From the cell containing the given text, extract its center point as [x, y] coordinate. 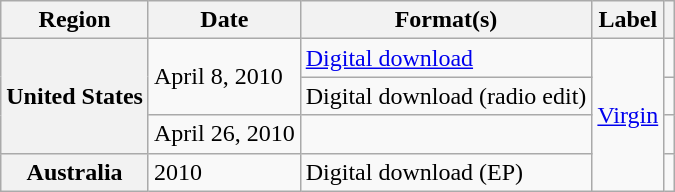
Region [75, 20]
Australia [75, 172]
Digital download (radio edit) [446, 96]
Label [628, 20]
Digital download [446, 58]
Date [224, 20]
April 8, 2010 [224, 77]
April 26, 2010 [224, 134]
Format(s) [446, 20]
Digital download (EP) [446, 172]
Virgin [628, 115]
United States [75, 96]
2010 [224, 172]
